Identify which cell holds the provided text, then report its (x, y) central coordinate. 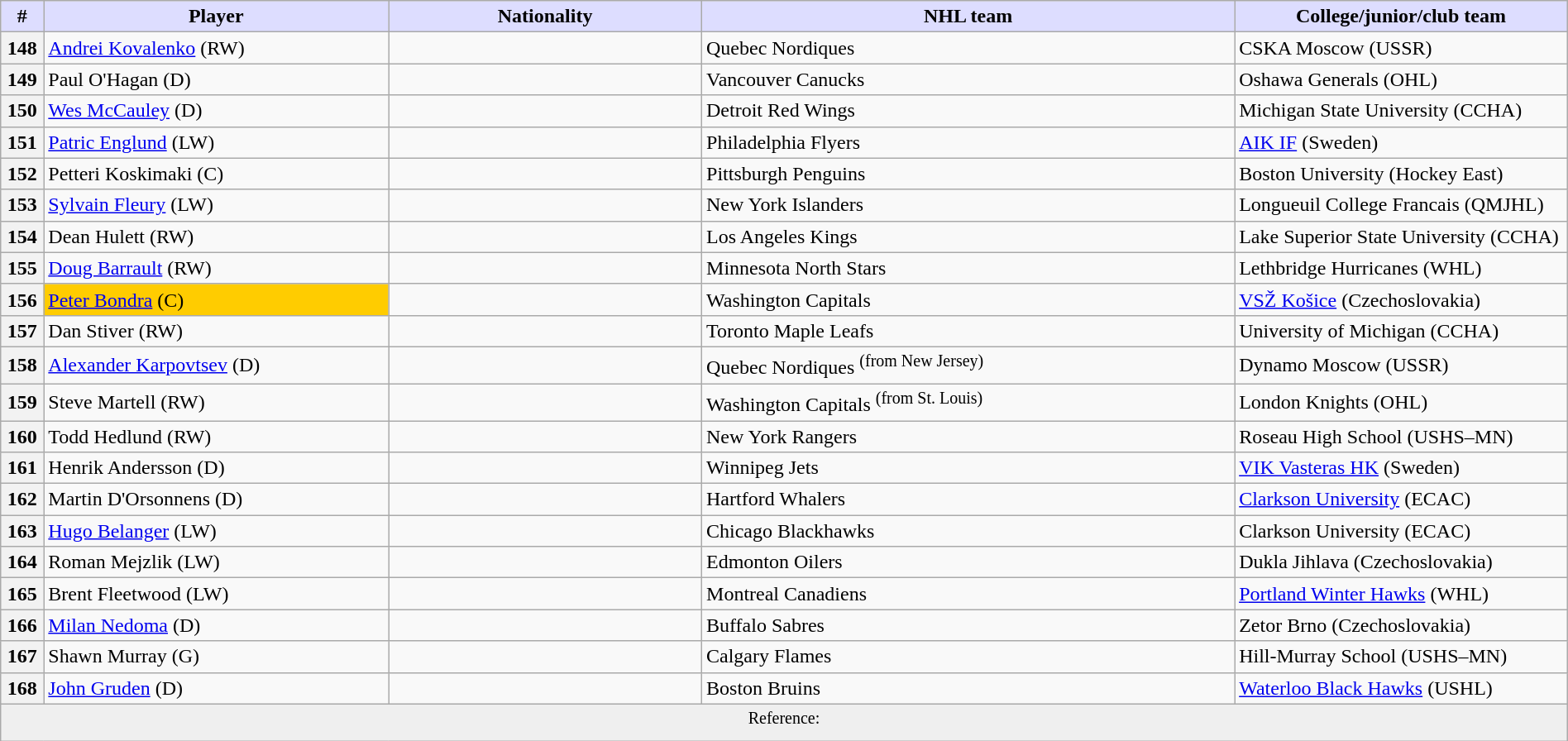
Sylvain Fleury (LW) (217, 205)
Hartford Whalers (968, 500)
Nationality (546, 17)
Lake Superior State University (CCHA) (1401, 237)
Martin D'Orsonnens (D) (217, 500)
Patric Englund (LW) (217, 142)
Andrei Kovalenko (RW) (217, 48)
168 (22, 688)
Toronto Maple Leafs (968, 331)
Waterloo Black Hawks (USHL) (1401, 688)
Calgary Flames (968, 657)
161 (22, 468)
149 (22, 79)
London Knights (OHL) (1401, 402)
VSŽ Košice (Czechoslovakia) (1401, 299)
Pittsburgh Penguins (968, 174)
Player (217, 17)
154 (22, 237)
Hugo Belanger (LW) (217, 531)
Philadelphia Flyers (968, 142)
Todd Hedlund (RW) (217, 437)
Longueuil College Francais (QMJHL) (1401, 205)
Detroit Red Wings (968, 111)
Milan Nedoma (D) (217, 625)
Henrik Andersson (D) (217, 468)
University of Michigan (CCHA) (1401, 331)
Alexander Karpovtsev (D) (217, 366)
Dan Stiver (RW) (217, 331)
167 (22, 657)
Oshawa Generals (OHL) (1401, 79)
Boston University (Hockey East) (1401, 174)
160 (22, 437)
165 (22, 594)
Boston Bruins (968, 688)
VIK Vasteras HK (Sweden) (1401, 468)
Buffalo Sabres (968, 625)
156 (22, 299)
Wes McCauley (D) (217, 111)
155 (22, 268)
Minnesota North Stars (968, 268)
164 (22, 562)
Paul O'Hagan (D) (217, 79)
Washington Capitals (968, 299)
163 (22, 531)
Dukla Jihlava (Czechoslovakia) (1401, 562)
Roman Mejzlik (LW) (217, 562)
Zetor Brno (Czechoslovakia) (1401, 625)
AIK IF (Sweden) (1401, 142)
Portland Winter Hawks (WHL) (1401, 594)
Shawn Murray (G) (217, 657)
153 (22, 205)
166 (22, 625)
Quebec Nordiques (from New Jersey) (968, 366)
Los Angeles Kings (968, 237)
Brent Fleetwood (LW) (217, 594)
151 (22, 142)
Lethbridge Hurricanes (WHL) (1401, 268)
CSKA Moscow (USSR) (1401, 48)
Doug Barrault (RW) (217, 268)
Steve Martell (RW) (217, 402)
New York Rangers (968, 437)
Chicago Blackhawks (968, 531)
John Gruden (D) (217, 688)
152 (22, 174)
Michigan State University (CCHA) (1401, 111)
Hill-Murray School (USHS–MN) (1401, 657)
Dean Hulett (RW) (217, 237)
Vancouver Canucks (968, 79)
159 (22, 402)
158 (22, 366)
Roseau High School (USHS–MN) (1401, 437)
Peter Bondra (C) (217, 299)
New York Islanders (968, 205)
Washington Capitals (from St. Louis) (968, 402)
148 (22, 48)
162 (22, 500)
157 (22, 331)
Winnipeg Jets (968, 468)
Quebec Nordiques (968, 48)
Montreal Canadiens (968, 594)
Reference: (784, 723)
NHL team (968, 17)
150 (22, 111)
# (22, 17)
Petteri Koskimaki (C) (217, 174)
Edmonton Oilers (968, 562)
Dynamo Moscow (USSR) (1401, 366)
College/junior/club team (1401, 17)
